Output the (x, y) coordinate of the center of the cell containing the given text.  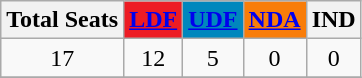
17 (62, 58)
NDA (274, 20)
5 (213, 58)
Total Seats (62, 20)
12 (154, 58)
UDF (213, 20)
IND (334, 20)
LDF (154, 20)
